Scan for the cell matching the given text and deliver its [x, y] coordinate at center. 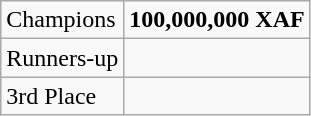
Champions [62, 20]
100,000,000 XAF [217, 20]
3rd Place [62, 96]
Runners-up [62, 58]
